Return (x, y) of the center of cell containing provided text 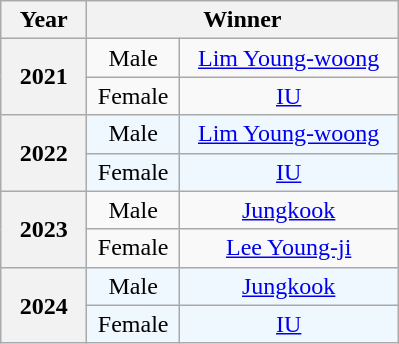
Lee Young-ji (289, 248)
2024 (44, 305)
2023 (44, 229)
Year (44, 20)
Winner (242, 20)
2022 (44, 153)
2021 (44, 77)
